Find where the given text appears and provide that cell's center as [x, y] coordinate. 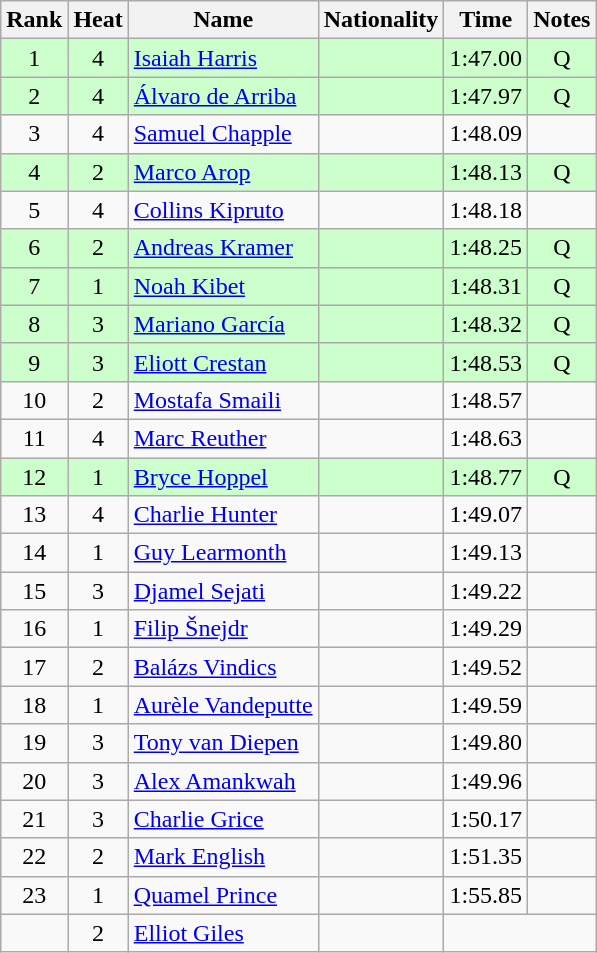
Eliott Crestan [223, 362]
1:49.52 [486, 667]
1:55.85 [486, 895]
Rank [34, 20]
Balázs Vindics [223, 667]
Djamel Sejati [223, 591]
Tony van Diepen [223, 743]
1:49.29 [486, 629]
1:48.09 [486, 134]
Collins Kipruto [223, 210]
7 [34, 286]
1:49.96 [486, 781]
1:48.32 [486, 324]
1:48.13 [486, 172]
1:49.22 [486, 591]
Nationality [381, 20]
Marc Reuther [223, 438]
13 [34, 515]
12 [34, 477]
1:49.07 [486, 515]
Marco Arop [223, 172]
1:50.17 [486, 819]
21 [34, 819]
1:48.57 [486, 400]
Noah Kibet [223, 286]
Andreas Kramer [223, 248]
Bryce Hoppel [223, 477]
15 [34, 591]
5 [34, 210]
Charlie Hunter [223, 515]
16 [34, 629]
Charlie Grice [223, 819]
10 [34, 400]
Samuel Chapple [223, 134]
Quamel Prince [223, 895]
1:51.35 [486, 857]
17 [34, 667]
20 [34, 781]
6 [34, 248]
1:47.00 [486, 58]
Alex Amankwah [223, 781]
Aurèle Vandeputte [223, 705]
1:48.25 [486, 248]
1:49.13 [486, 553]
9 [34, 362]
1:47.97 [486, 96]
11 [34, 438]
22 [34, 857]
Name [223, 20]
Heat [98, 20]
19 [34, 743]
Mark English [223, 857]
Notes [562, 20]
Elliot Giles [223, 933]
Isaiah Harris [223, 58]
23 [34, 895]
Mostafa Smaili [223, 400]
8 [34, 324]
1:49.80 [486, 743]
Mariano García [223, 324]
1:48.18 [486, 210]
Guy Learmonth [223, 553]
1:48.31 [486, 286]
Filip Šnejdr [223, 629]
1:49.59 [486, 705]
1:48.63 [486, 438]
18 [34, 705]
Time [486, 20]
1:48.77 [486, 477]
1:48.53 [486, 362]
Álvaro de Arriba [223, 96]
14 [34, 553]
